Search for the cell housing the specified text and yield its (X, Y) center coordinate. 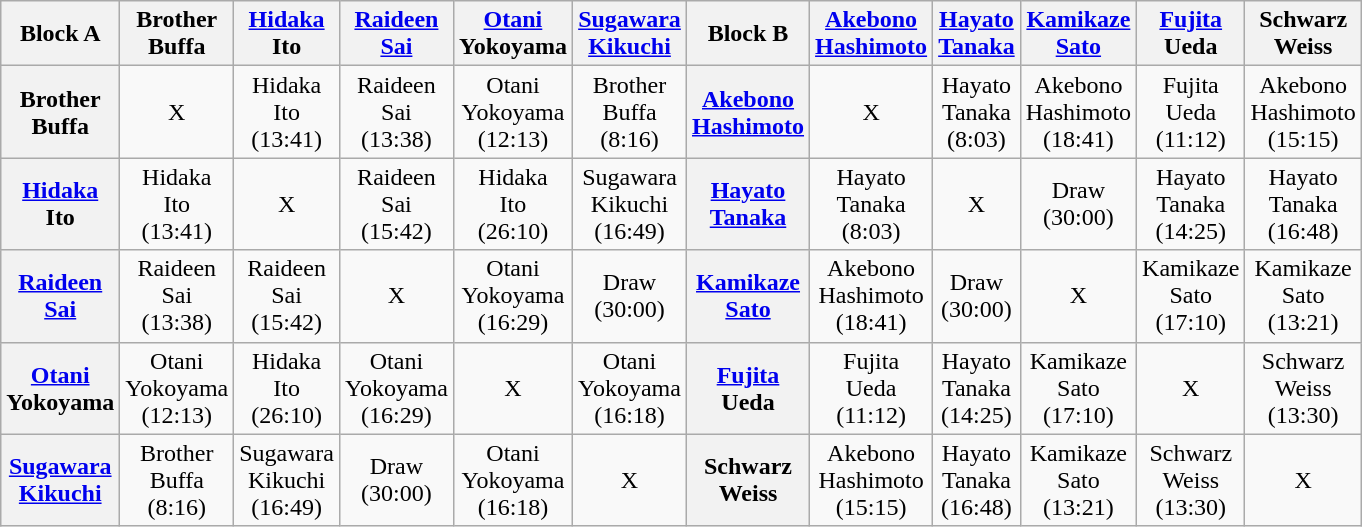
Block A (60, 34)
Block B (748, 34)
